Find where the given text appears and provide that cell's center as (X, Y) coordinate. 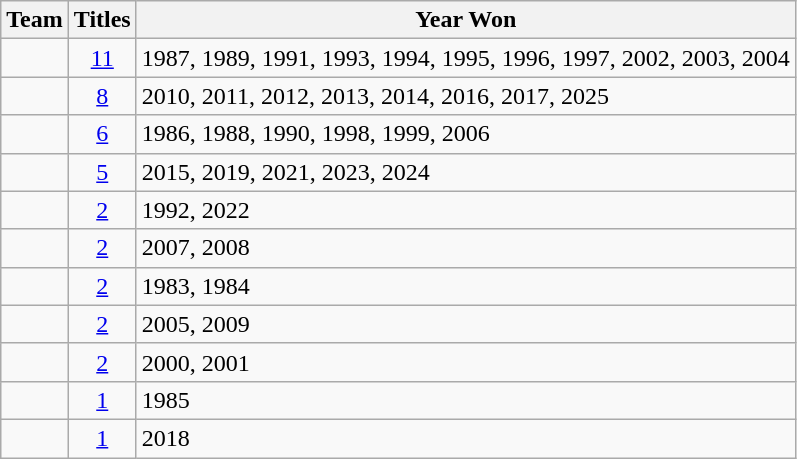
2000, 2001 (466, 362)
2015, 2019, 2021, 2023, 2024 (466, 172)
Team (35, 20)
1983, 1984 (466, 286)
Year Won (466, 20)
2018 (466, 438)
2010, 2011, 2012, 2013, 2014, 2016, 2017, 2025 (466, 96)
11 (102, 58)
Titles (102, 20)
1986, 1988, 1990, 1998, 1999, 2006 (466, 134)
1992, 2022 (466, 210)
8 (102, 96)
1985 (466, 400)
5 (102, 172)
6 (102, 134)
2007, 2008 (466, 248)
2005, 2009 (466, 324)
1987, 1989, 1991, 1993, 1994, 1995, 1996, 1997, 2002, 2003, 2004 (466, 58)
